Extract the (x, y) coordinate from the center of the cell holding the provided text.  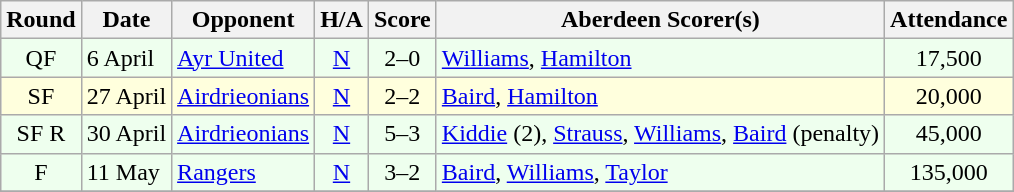
Baird, Hamilton (660, 96)
135,000 (949, 172)
Ayr United (244, 58)
2–0 (402, 58)
Opponent (244, 20)
Williams, Hamilton (660, 58)
Baird, Williams, Taylor (660, 172)
Aberdeen Scorer(s) (660, 20)
27 April (126, 96)
Kiddie (2), Strauss, Williams, Baird (penalty) (660, 134)
F (41, 172)
Attendance (949, 20)
H/A (342, 20)
3–2 (402, 172)
SF R (41, 134)
17,500 (949, 58)
Rangers (244, 172)
2–2 (402, 96)
20,000 (949, 96)
Date (126, 20)
QF (41, 58)
11 May (126, 172)
Round (41, 20)
Score (402, 20)
6 April (126, 58)
30 April (126, 134)
SF (41, 96)
5–3 (402, 134)
45,000 (949, 134)
